Scan for the cell matching the given text and deliver its (X, Y) coordinate at center. 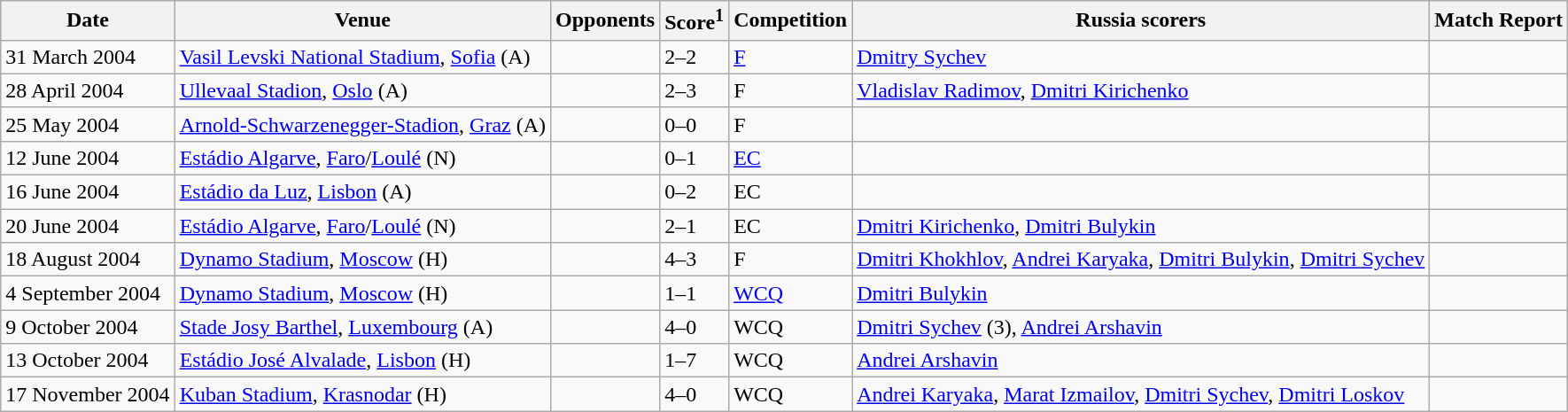
16 June 2004 (88, 192)
4 September 2004 (88, 293)
25 May 2004 (88, 124)
12 June 2004 (88, 158)
2–3 (695, 90)
20 June 2004 (88, 226)
13 October 2004 (88, 361)
Dmitri Sychev (3), Andrei Arshavin (1141, 327)
0–0 (695, 124)
Andrei Arshavin (1141, 361)
Opponents (606, 21)
Date (88, 21)
18 August 2004 (88, 260)
17 November 2004 (88, 394)
Stade Josy Barthel, Luxembourg (A) (362, 327)
Match Report (1499, 21)
Dmitri Kirichenko, Dmitri Bulykin (1141, 226)
Dmitri Bulykin (1141, 293)
31 March 2004 (88, 57)
Dmitri Khokhlov, Andrei Karyaka, Dmitri Bulykin, Dmitri Sychev (1141, 260)
2–2 (695, 57)
4–3 (695, 260)
1–7 (695, 361)
Vladislav Radimov, Dmitri Kirichenko (1141, 90)
Vasil Levski National Stadium, Sofia (A) (362, 57)
9 October 2004 (88, 327)
0–2 (695, 192)
0–1 (695, 158)
Andrei Karyaka, Marat Izmailov, Dmitri Sychev, Dmitri Loskov (1141, 394)
Competition (790, 21)
Russia scorers (1141, 21)
Venue (362, 21)
2–1 (695, 226)
28 April 2004 (88, 90)
Score1 (695, 21)
Estádio José Alvalade, Lisbon (H) (362, 361)
Arnold-Schwarzenegger-Stadion, Graz (A) (362, 124)
Dmitry Sychev (1141, 57)
1–1 (695, 293)
Kuban Stadium, Krasnodar (H) (362, 394)
Ullevaal Stadion, Oslo (A) (362, 90)
Estádio da Luz, Lisbon (A) (362, 192)
